Return the [X, Y] coordinate for the center point of the cell that contains the specified text.  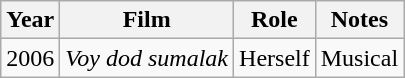
Herself [275, 58]
Film [147, 20]
2006 [30, 58]
Notes [359, 20]
Year [30, 20]
Voy dod sumalak [147, 58]
Musical [359, 58]
Role [275, 20]
